From the cell containing the given text, extract its center point as (x, y) coordinate. 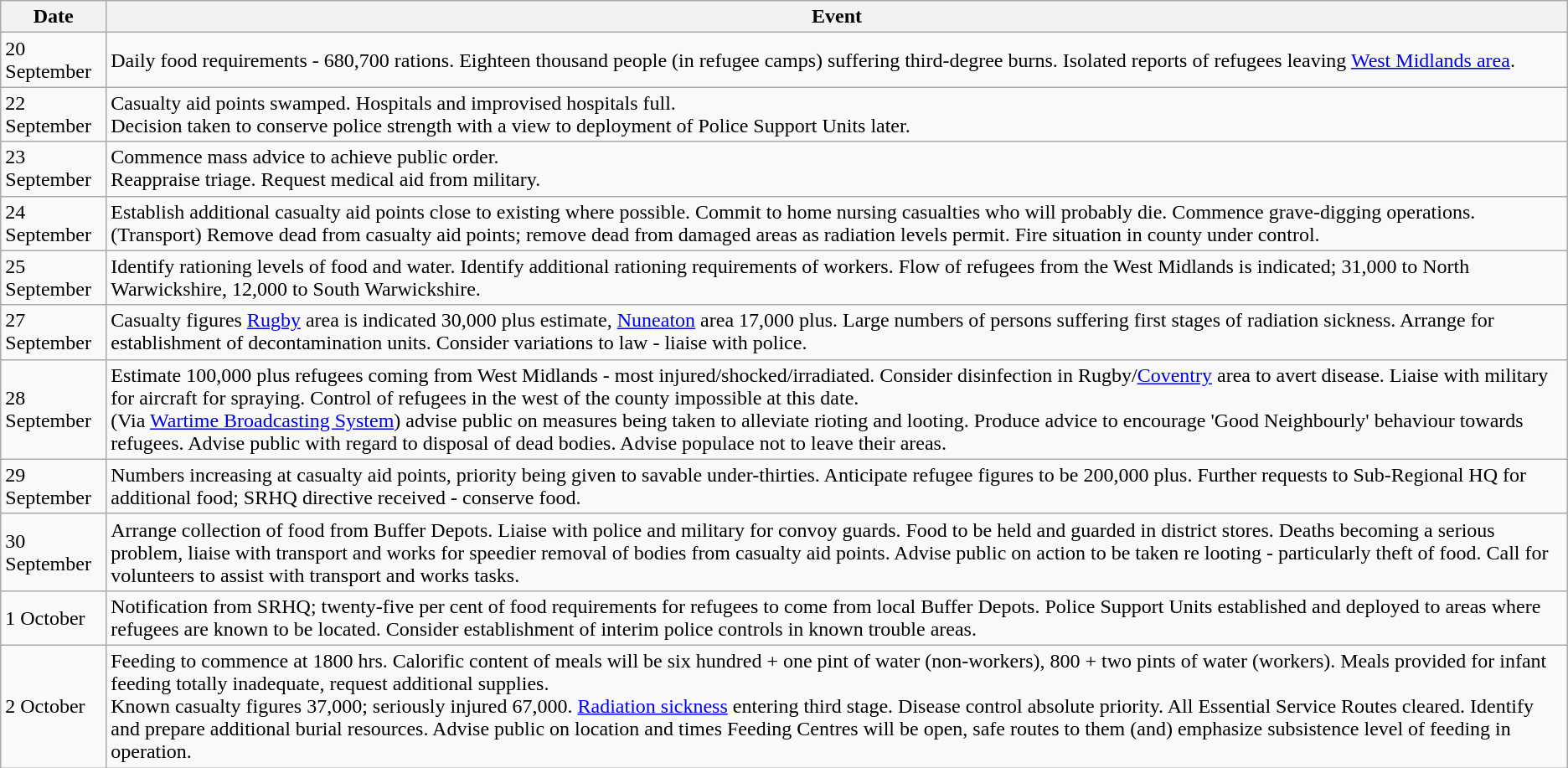
22 September (54, 114)
Date (54, 17)
20 September (54, 60)
28 September (54, 409)
24 September (54, 223)
2 October (54, 706)
1 October (54, 618)
29 September (54, 486)
Event (838, 17)
25 September (54, 278)
23 September (54, 169)
30 September (54, 552)
Commence mass advice to achieve public order.Reappraise triage. Request medical aid from military. (838, 169)
27 September (54, 332)
